Scan for the cell matching the given text and deliver its [x, y] coordinate at center. 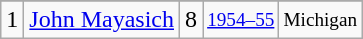
Michigan [320, 20]
John Mayasich [102, 20]
1954–55 [241, 20]
1 [12, 20]
8 [192, 20]
